Capture the cell that displays the provided text and extract its [x, y] central coordinate. 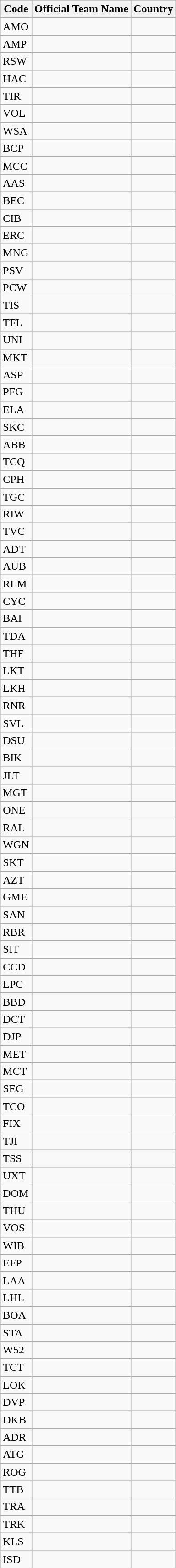
SEG [16, 1089]
TIS [16, 305]
MCC [16, 166]
PSV [16, 270]
BBD [16, 1002]
AMO [16, 27]
Country [154, 9]
ABB [16, 444]
LOK [16, 1385]
TIR [16, 96]
Official Team Name [81, 9]
DOM [16, 1193]
DSU [16, 740]
LPC [16, 984]
MNG [16, 253]
TCQ [16, 462]
PFG [16, 392]
SAN [16, 915]
ERC [16, 236]
CCD [16, 967]
DKB [16, 1420]
ADT [16, 549]
TCO [16, 1106]
JLT [16, 776]
LKT [16, 671]
TRK [16, 1524]
MKT [16, 357]
EFP [16, 1263]
ISD [16, 1559]
LAA [16, 1280]
ATG [16, 1455]
TJI [16, 1141]
BOA [16, 1315]
TFL [16, 323]
KLS [16, 1541]
BCP [16, 148]
MET [16, 1054]
UNI [16, 340]
BAI [16, 619]
AMP [16, 44]
Code [16, 9]
TTB [16, 1489]
SIT [16, 949]
RNR [16, 706]
ROG [16, 1472]
RSW [16, 61]
WSA [16, 131]
WIB [16, 1245]
SKC [16, 427]
CYC [16, 601]
TVC [16, 532]
ELA [16, 410]
ONE [16, 810]
STA [16, 1333]
DJP [16, 1036]
RLM [16, 584]
AZT [16, 880]
MCT [16, 1072]
CPH [16, 479]
RIW [16, 514]
SKT [16, 862]
THF [16, 653]
WGN [16, 845]
RBR [16, 932]
W52 [16, 1350]
ADR [16, 1437]
DVP [16, 1402]
VOS [16, 1228]
LKH [16, 688]
AUB [16, 566]
THU [16, 1211]
TDA [16, 636]
ASP [16, 375]
AAS [16, 183]
TRA [16, 1507]
TSS [16, 1158]
MGT [16, 793]
SVL [16, 723]
BIK [16, 758]
VOL [16, 113]
FIX [16, 1124]
GME [16, 897]
LHL [16, 1298]
HAC [16, 79]
PCW [16, 288]
RAL [16, 828]
DCT [16, 1019]
TGC [16, 496]
UXT [16, 1176]
TCT [16, 1368]
BEC [16, 200]
CIB [16, 218]
